Pinpoint the cell where the given text exists, returning its [X, Y] midpoint coordinate. 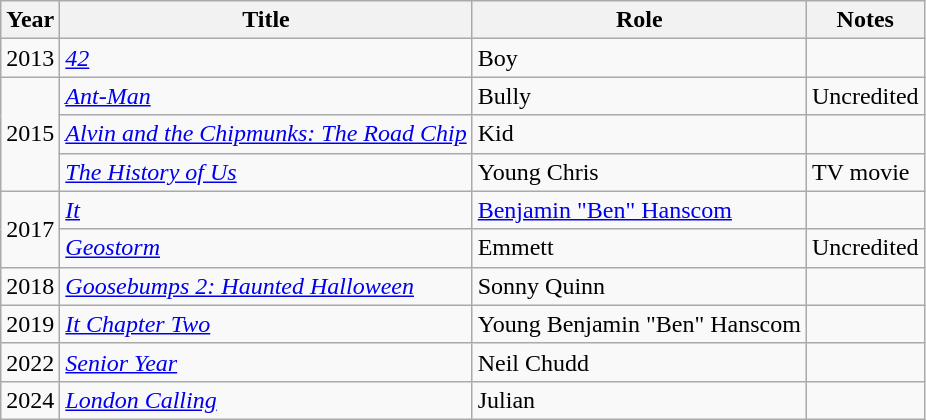
Notes [865, 20]
Boy [639, 58]
Title [266, 20]
Year [30, 20]
Role [639, 20]
Alvin and the Chipmunks: The Road Chip [266, 134]
Bully [639, 96]
2019 [30, 324]
Emmett [639, 248]
2022 [30, 362]
TV movie [865, 172]
It [266, 210]
The History of Us [266, 172]
Julian [639, 400]
Benjamin "Ben" Hanscom [639, 210]
2013 [30, 58]
2017 [30, 229]
Goosebumps 2: Haunted Halloween [266, 286]
42 [266, 58]
London Calling [266, 400]
Neil Chudd [639, 362]
Sonny Quinn [639, 286]
2018 [30, 286]
Ant-Man [266, 96]
Young Chris [639, 172]
Kid [639, 134]
2024 [30, 400]
Senior Year [266, 362]
It Chapter Two [266, 324]
Geostorm [266, 248]
Young Benjamin "Ben" Hanscom [639, 324]
2015 [30, 134]
